Capture the cell that displays the provided text and extract its (x, y) central coordinate. 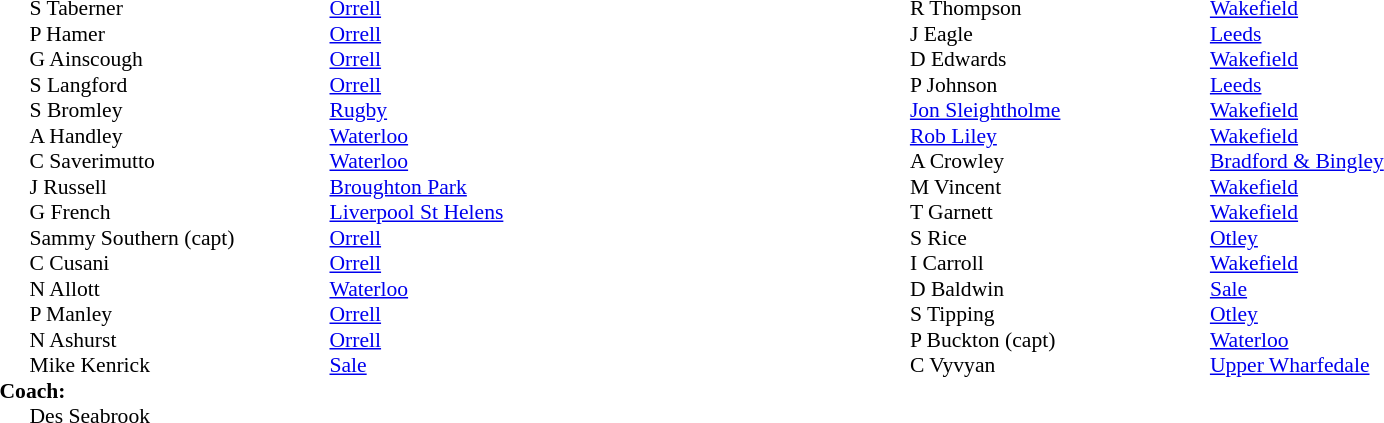
Coach: (252, 391)
Rugby (417, 111)
Jon Sleightholme (1060, 111)
Liverpool St Helens (417, 213)
D Baldwin (1060, 289)
G Ainscough (180, 59)
G French (180, 213)
P Johnson (1060, 85)
A Crowley (1060, 161)
J Eagle (1060, 34)
P Hamer (180, 34)
C Saverimutto (180, 161)
S Bromley (180, 111)
A Handley (180, 136)
Mike Kenrick (180, 365)
D Edwards (1060, 59)
T Garnett (1060, 213)
S Tipping (1060, 315)
I Carroll (1060, 263)
Bradford & Bingley (1297, 161)
C Cusani (180, 263)
S Rice (1060, 238)
C Vyvyan (1060, 365)
Upper Wharfedale (1297, 365)
N Ashurst (180, 340)
Rob Liley (1060, 136)
J Russell (180, 187)
Sammy Southern (capt) (180, 238)
Broughton Park (417, 187)
M Vincent (1060, 187)
S Langford (180, 85)
N Allott (180, 289)
P Manley (180, 315)
P Buckton (capt) (1060, 340)
